Return the [X, Y] coordinate for the center point of the cell that contains the specified text.  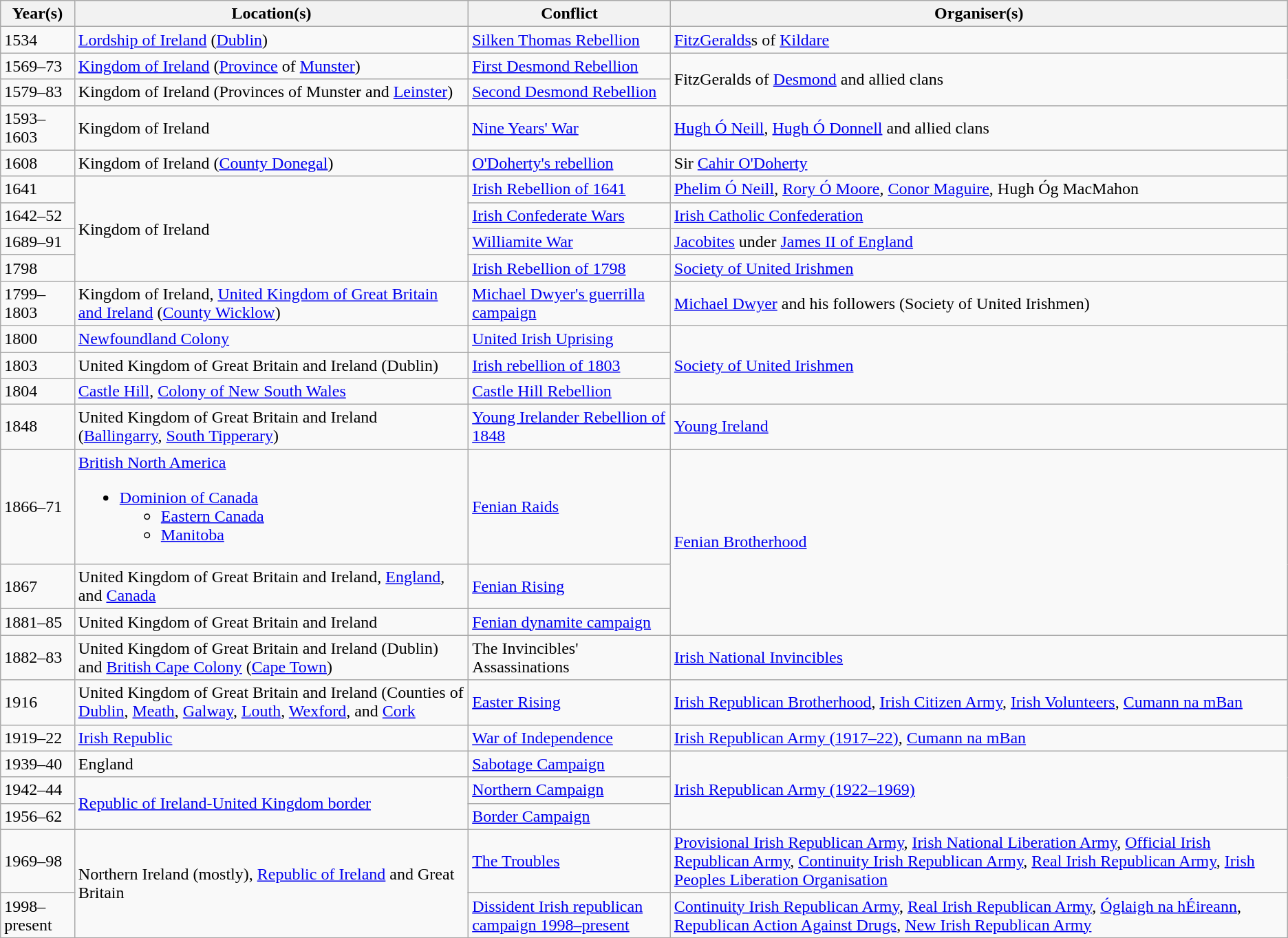
Jacobites under James II of England [978, 242]
Newfoundland Colony [271, 339]
Northern Ireland (mostly), Republic of Ireland and Great Britain [271, 884]
Irish Republican Army (1922–1969) [978, 790]
Sabotage Campaign [570, 764]
England [271, 764]
Location(s) [271, 14]
Second Desmond Rebellion [570, 92]
FitzGeralds of Desmond and allied clans [978, 79]
1956–62 [38, 816]
1882–83 [38, 658]
Kingdom of Ireland (Provinces of Munster and Leinster) [271, 92]
Dissident Irish republican campaign 1998–present [570, 915]
First Desmond Rebellion [570, 66]
1939–40 [38, 764]
United Kingdom of Great Britain and Ireland (Dublin) [271, 365]
Hugh Ó Neill, Hugh Ó Donnell and allied clans [978, 128]
Phelim Ó Neill, Rory Ó Moore, Conor Maguire, Hugh Óg MacMahon [978, 189]
Fenian dynamite campaign [570, 622]
Year(s) [38, 14]
Border Campaign [570, 816]
Irish Rebellion of 1641 [570, 189]
1804 [38, 392]
Kingdom of Ireland (Province of Munster) [271, 66]
1867 [38, 586]
Easter Rising [570, 702]
1534 [38, 40]
United Kingdom of Great Britain and Ireland (Ballingarry, South Tipperary) [271, 427]
1998–present [38, 915]
Republic of Ireland-United Kingdom border [271, 803]
1798 [38, 268]
Fenian Brotherhood [978, 542]
Michael Dwyer and his followers (Society of United Irishmen) [978, 303]
Castle Hill, Colony of New South Wales [271, 392]
1919–22 [38, 738]
1579–83 [38, 92]
Fenian Rising [570, 586]
Young Ireland [978, 427]
1800 [38, 339]
Young Irelander Rebellion of 1848 [570, 427]
1608 [38, 163]
1689–91 [38, 242]
United Kingdom of Great Britain and Ireland (Dublin) and British Cape Colony (Cape Town) [271, 658]
United Kingdom of Great Britain and Ireland, England, and Canada [271, 586]
The Invincibles' Assassinations [570, 658]
Irish Republican Army (1917–22), Cumann na mBan [978, 738]
United Kingdom of Great Britain and Ireland (Counties of Dublin, Meath, Galway, Louth, Wexford, and Cork [271, 702]
Irish Catholic Confederation [978, 215]
Irish rebellion of 1803 [570, 365]
Organiser(s) [978, 14]
United Irish Uprising [570, 339]
Lordship of Ireland (Dublin) [271, 40]
Nine Years' War [570, 128]
Castle Hill Rebellion [570, 392]
British North AmericaDominion of CanadaEastern CanadaManitoba [271, 507]
1916 [38, 702]
1881–85 [38, 622]
War of Independence [570, 738]
1848 [38, 427]
1969–98 [38, 861]
1593–1603 [38, 128]
Irish Rebellion of 1798 [570, 268]
1799–1803 [38, 303]
Williamite War [570, 242]
1642–52 [38, 215]
The Troubles [570, 861]
Michael Dwyer's guerrilla campaign [570, 303]
1569–73 [38, 66]
Kingdom of Ireland (County Donegal) [271, 163]
O'Doherty's rebellion [570, 163]
Irish Republican Brotherhood, Irish Citizen Army, Irish Volunteers, Cumann na mBan [978, 702]
FitzGeraldss of Kildare [978, 40]
Silken Thomas Rebellion [570, 40]
Irish Confederate Wars [570, 215]
Kingdom of Ireland, United Kingdom of Great Britain and Ireland (County Wicklow) [271, 303]
1942–44 [38, 790]
Irish Republic [271, 738]
1803 [38, 365]
Continuity Irish Republican Army, Real Irish Republican Army, Óglaigh na hÉireann, Republican Action Against Drugs, New Irish Republican Army [978, 915]
Irish National Invincibles [978, 658]
United Kingdom of Great Britain and Ireland [271, 622]
Northern Campaign [570, 790]
1866–71 [38, 507]
Fenian Raids [570, 507]
1641 [38, 189]
Sir Cahir O'Doherty [978, 163]
Conflict [570, 14]
